Identify which cell holds the provided text, then report its (X, Y) central coordinate. 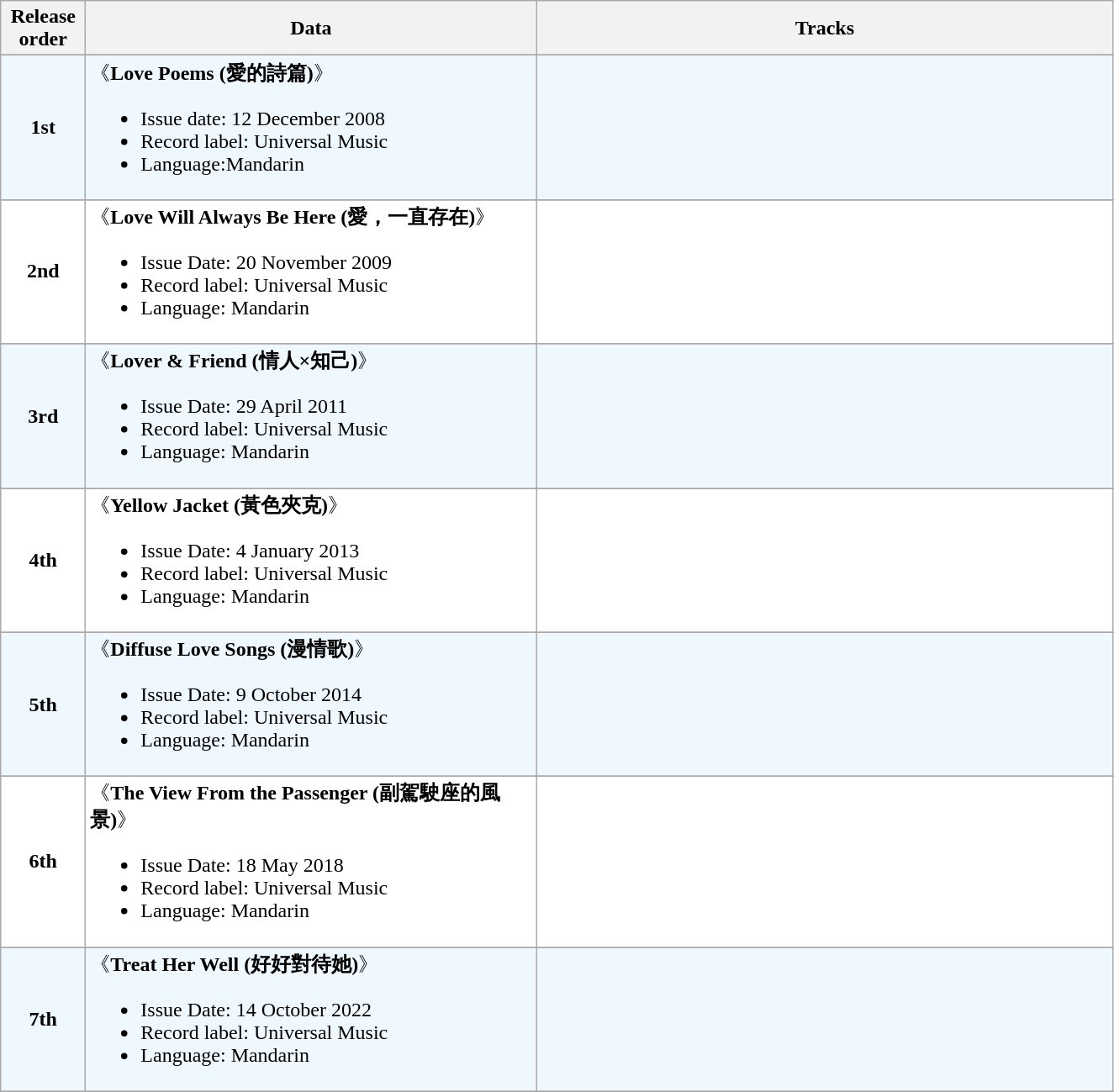
Tracks (825, 29)
《Diffuse Love Songs (漫情歌)》Issue Date: 9 October 2014Record label: Universal MusicLanguage: Mandarin (311, 704)
《Lover & Friend (情人×知己)》Issue Date: 29 April 2011Record label: Universal MusicLanguage: Mandarin (311, 416)
《Love Poems (愛的詩篇)》Issue date: 12 December 2008Record label: Universal MusicLanguage:Mandarin (311, 128)
5th (44, 704)
4th (44, 560)
Data (311, 29)
《The View From the Passenger (副駕駛座的風景)》Issue Date: 18 May 2018Record label: Universal MusicLanguage: Mandarin (311, 863)
2nd (44, 272)
3rd (44, 416)
《Love Will Always Be Here (愛，一直存在)》Issue Date: 20 November 2009Record label: Universal MusicLanguage: Mandarin (311, 272)
1st (44, 128)
Release order (44, 29)
7th (44, 1020)
6th (44, 863)
《Treat Her Well (好好對待她)》Issue Date: 14 October 2022Record label: Universal MusicLanguage: Mandarin (311, 1020)
《Yellow Jacket (黃色夾克)》Issue Date: 4 January 2013Record label: Universal MusicLanguage: Mandarin (311, 560)
